Locate the cell with the specified text and output its [x, y] center coordinate. 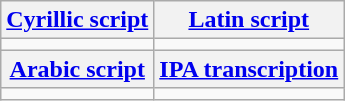
Cyrillic script [78, 20]
Arabic script [78, 69]
Latin script [249, 20]
IPA transcription [249, 69]
